Scan for the cell matching the given text and deliver its (X, Y) coordinate at center. 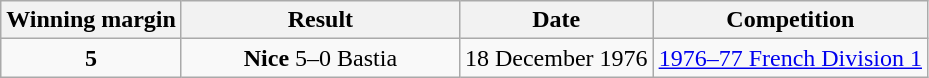
Nice 5–0 Bastia (320, 58)
Date (556, 20)
18 December 1976 (556, 58)
5 (92, 58)
1976–77 French Division 1 (790, 58)
Competition (790, 20)
Winning margin (92, 20)
Result (320, 20)
